Determine the [x, y] coordinate at the center of the cell enclosing the given text.  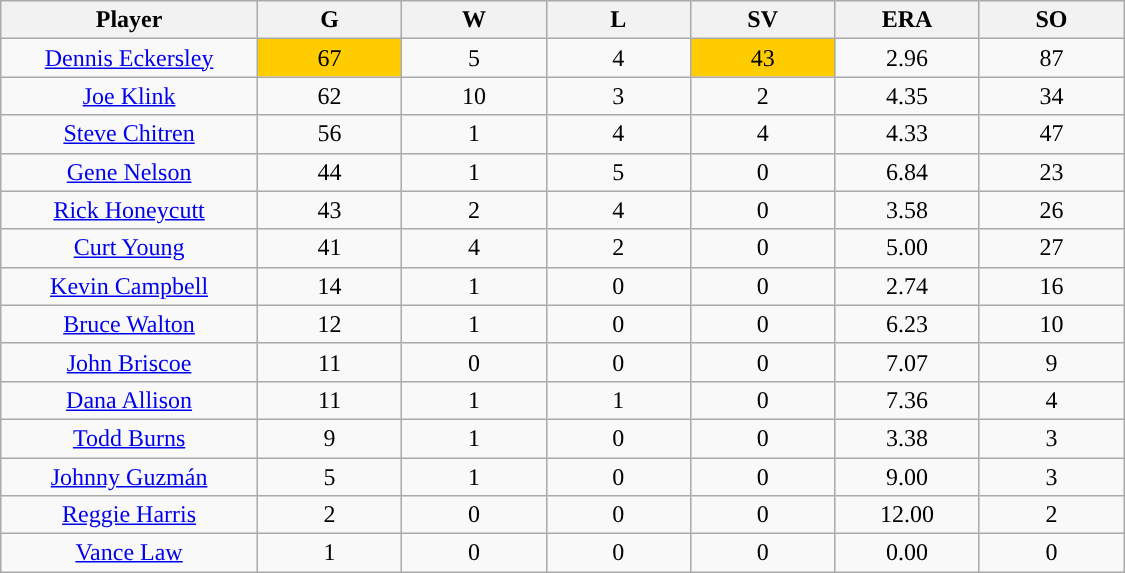
47 [1051, 134]
SO [1051, 20]
2.74 [907, 286]
Dana Allison [130, 400]
87 [1051, 58]
9.00 [907, 477]
5.00 [907, 248]
23 [1051, 172]
Gene Nelson [130, 172]
Johnny Guzmán [130, 477]
41 [329, 248]
67 [329, 58]
7.07 [907, 362]
12 [329, 324]
ERA [907, 20]
Bruce Walton [130, 324]
SV [763, 20]
56 [329, 134]
Rick Honeycutt [130, 210]
Curt Young [130, 248]
Todd Burns [130, 438]
6.84 [907, 172]
14 [329, 286]
16 [1051, 286]
Kevin Campbell [130, 286]
44 [329, 172]
34 [1051, 96]
27 [1051, 248]
3.58 [907, 210]
Joe Klink [130, 96]
62 [329, 96]
4.35 [907, 96]
12.00 [907, 515]
W [474, 20]
3.38 [907, 438]
6.23 [907, 324]
G [329, 20]
4.33 [907, 134]
Reggie Harris [130, 515]
L [618, 20]
John Briscoe [130, 362]
Vance Law [130, 553]
Steve Chitren [130, 134]
2.96 [907, 58]
26 [1051, 210]
Dennis Eckersley [130, 58]
Player [130, 20]
0.00 [907, 553]
7.36 [907, 400]
